Detect which cell encompasses the target text, then output its [x, y] center coordinate. 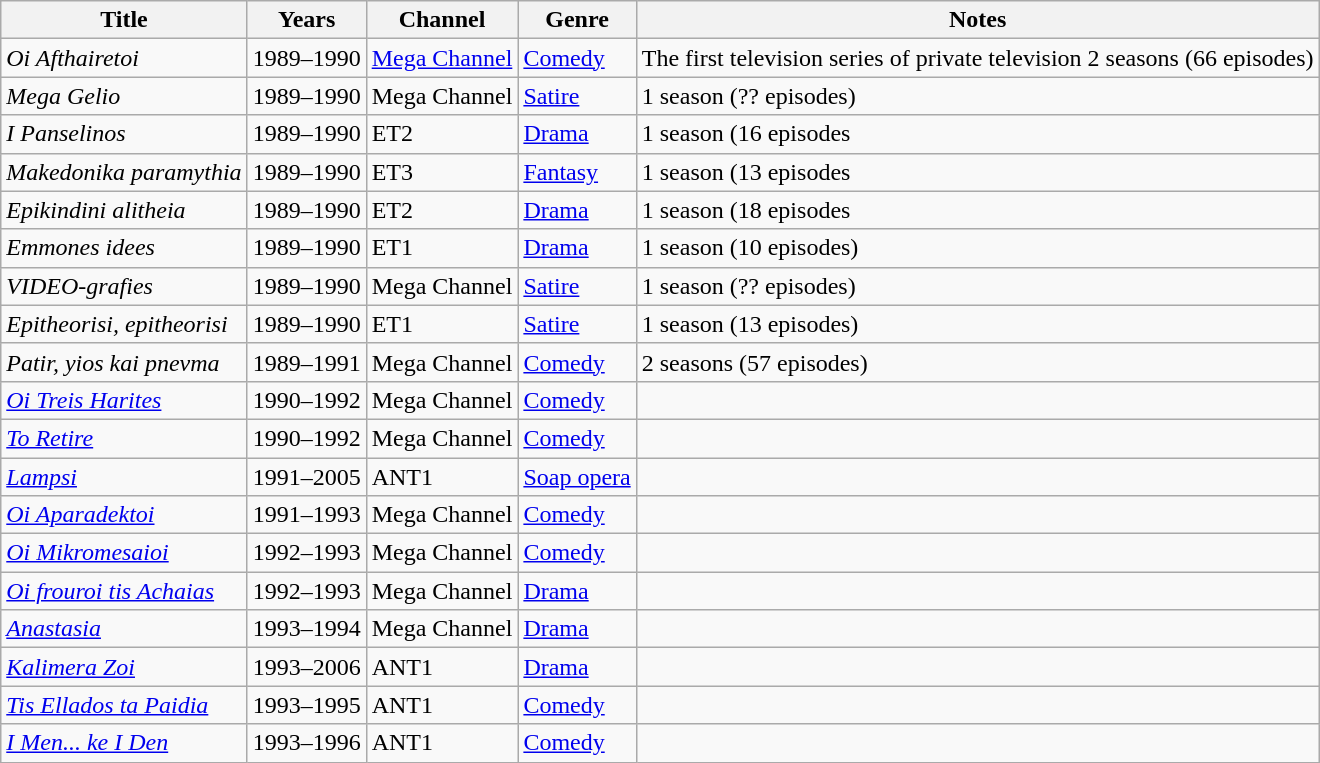
Patir, yios kai pnevma [124, 362]
1993–1994 [306, 629]
Tis Ellados ta Paidia [124, 705]
Oi frouroi tis Achaias [124, 591]
1993–2006 [306, 667]
Lampsi [124, 477]
I Men... ke I Den [124, 743]
Oi Aparadektoi [124, 515]
1 season (13 episodes) [978, 324]
ET3 [442, 172]
1991–1993 [306, 515]
Oi Mikromesaioi [124, 553]
Title [124, 20]
Years [306, 20]
1993–1995 [306, 705]
1991–2005 [306, 477]
Fantasy [577, 172]
Makedonika paramythia [124, 172]
Notes [978, 20]
Emmones idees [124, 248]
Channel [442, 20]
1 season (13 episodes [978, 172]
Oi Afthairetoi [124, 58]
The first television series of private television 2 seasons (66 episodes) [978, 58]
1993–1996 [306, 743]
VIDEO-grafies [124, 286]
Kalimera Zoi [124, 667]
Epikindini alitheia [124, 210]
2 seasons (57 episodes) [978, 362]
To Retire [124, 438]
Anastasia [124, 629]
1 season (16 episodes [978, 134]
Genre [577, 20]
1989–1991 [306, 362]
1 season (18 episodes [978, 210]
1 season (10 episodes) [978, 248]
I Panselinos [124, 134]
Mega Gelio [124, 96]
Epitheorisi, epitheorisi [124, 324]
Soap opera [577, 477]
Oi Treis Harites [124, 400]
